Extract the [x, y] coordinate from the center of the cell holding the provided text.  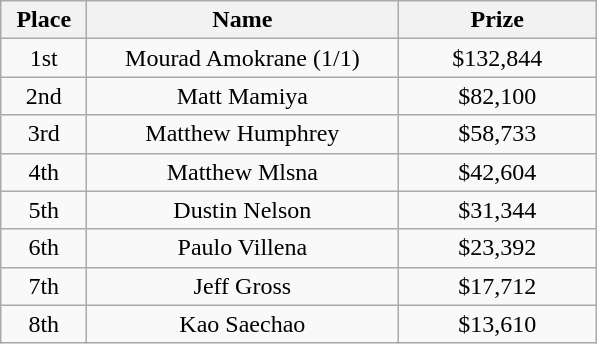
Name [242, 20]
$42,604 [498, 172]
Prize [498, 20]
7th [44, 286]
Jeff Gross [242, 286]
6th [44, 248]
Matthew Mlsna [242, 172]
Kao Saechao [242, 324]
$82,100 [498, 96]
$31,344 [498, 210]
Matt Mamiya [242, 96]
$132,844 [498, 58]
3rd [44, 134]
$58,733 [498, 134]
Dustin Nelson [242, 210]
Matthew Humphrey [242, 134]
5th [44, 210]
$17,712 [498, 286]
$23,392 [498, 248]
2nd [44, 96]
$13,610 [498, 324]
1st [44, 58]
Place [44, 20]
Mourad Amokrane (1/1) [242, 58]
4th [44, 172]
Paulo Villena [242, 248]
8th [44, 324]
